Return the [x, y] coordinate for the center point of the cell that contains the specified text.  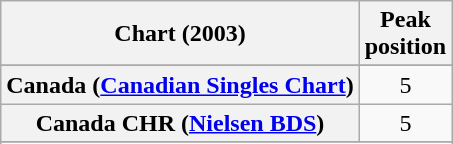
Canada CHR (Nielsen BDS) [180, 123]
Canada (Canadian Singles Chart) [180, 85]
Chart (2003) [180, 34]
Peakposition [405, 34]
